Return the [X, Y] coordinate for the center point of the cell that contains the specified text.  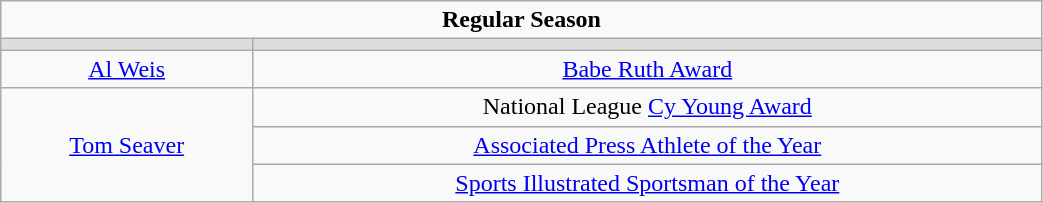
Associated Press Athlete of the Year [648, 145]
Al Weis [127, 69]
Sports Illustrated Sportsman of the Year [648, 183]
Regular Season [522, 20]
Babe Ruth Award [648, 69]
Tom Seaver [127, 145]
National League Cy Young Award [648, 107]
